From the cell containing the given text, extract its center point as (x, y) coordinate. 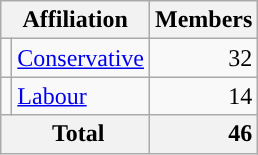
46 (204, 134)
Affiliation (76, 20)
Members (204, 20)
Total (76, 134)
Conservative (81, 58)
Labour (81, 96)
32 (204, 58)
14 (204, 96)
